Scan for the cell matching the given text and deliver its [X, Y] coordinate at center. 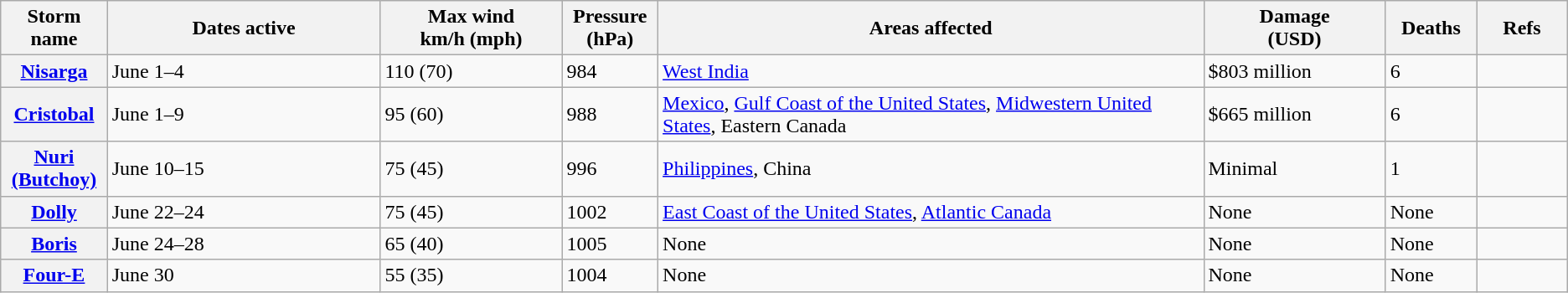
Refs [1523, 28]
Pressure(hPa) [610, 28]
Dates active [244, 28]
Damage(USD) [1295, 28]
June 24–28 [244, 244]
110 (70) [471, 71]
June 1–4 [244, 71]
996 [610, 169]
Boris [54, 244]
Nisarga [54, 71]
Deaths [1431, 28]
1005 [610, 244]
West India [931, 71]
988 [610, 114]
55 (35) [471, 275]
June 1–9 [244, 114]
June 22–24 [244, 212]
1 [1431, 169]
$665 million [1295, 114]
95 (60) [471, 114]
Minimal [1295, 169]
Nuri (Butchoy) [54, 169]
$803 million [1295, 71]
Four-E [54, 275]
June 30 [244, 275]
1002 [610, 212]
Cristobal [54, 114]
984 [610, 71]
1004 [610, 275]
June 10–15 [244, 169]
East Coast of the United States, Atlantic Canada [931, 212]
65 (40) [471, 244]
Dolly [54, 212]
Mexico, Gulf Coast of the United States, Midwestern United States, Eastern Canada [931, 114]
Philippines, China [931, 169]
Areas affected [931, 28]
Max windkm/h (mph) [471, 28]
Storm name [54, 28]
